Identify which cell holds the provided text, then report its [x, y] central coordinate. 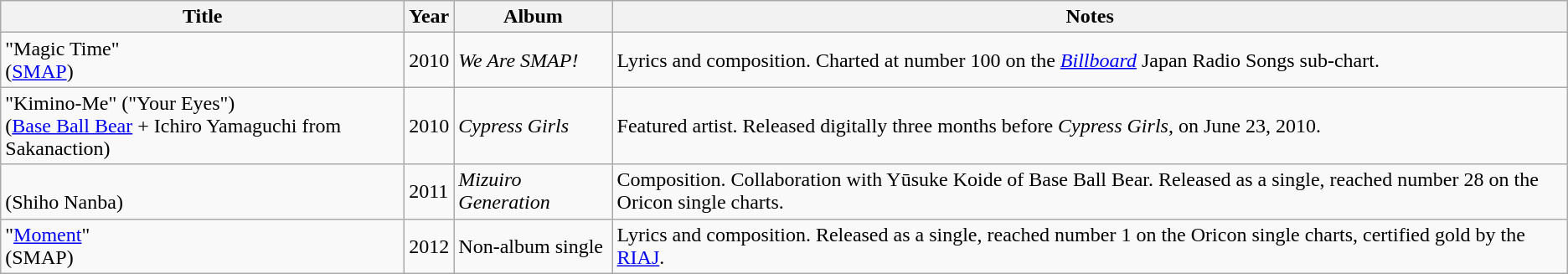
(Shiho Nanba) [203, 191]
"Magic Time"(SMAP) [203, 60]
Album [533, 17]
Mizuiro Generation [533, 191]
Featured artist. Released digitally three months before Cypress Girls, on June 23, 2010. [1090, 126]
2011 [429, 191]
Composition. Collaboration with Yūsuke Koide of Base Ball Bear. Released as a single, reached number 28 on the Oricon single charts. [1090, 191]
"Moment"(SMAP) [203, 246]
Lyrics and composition. Charted at number 100 on the Billboard Japan Radio Songs sub-chart. [1090, 60]
Title [203, 17]
Lyrics and composition. Released as a single, reached number 1 on the Oricon single charts, certified gold by the RIAJ. [1090, 246]
2012 [429, 246]
Non-album single [533, 246]
Notes [1090, 17]
"Kimino-Me" ("Your Eyes")(Base Ball Bear + Ichiro Yamaguchi from Sakanaction) [203, 126]
We Are SMAP! [533, 60]
Cypress Girls [533, 126]
Year [429, 17]
